Identify which cell holds the provided text, then report its [x, y] central coordinate. 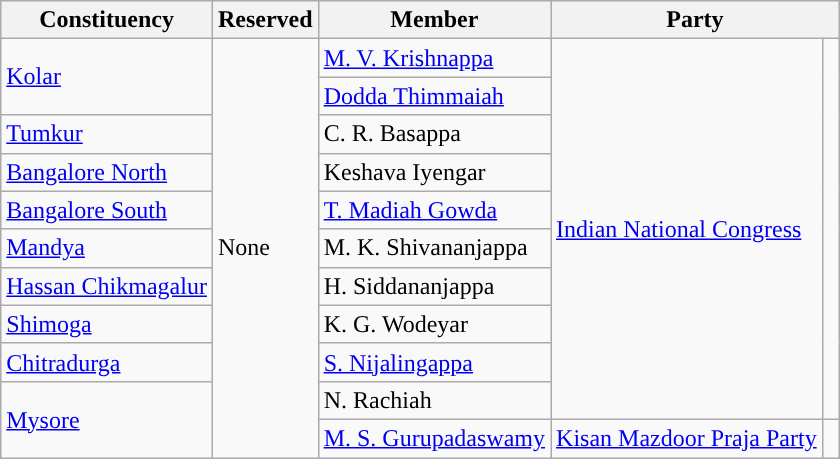
Indian National Congress [687, 230]
None [265, 248]
Reserved [265, 20]
Kisan Mazdoor Praja Party [687, 438]
N. Rachiah [434, 400]
Bangalore South [107, 210]
Tumkur [107, 134]
Party [696, 20]
T. Madiah Gowda [434, 210]
K. G. Wodeyar [434, 324]
Constituency [107, 20]
M. V. Krishnappa [434, 58]
Chitradurga [107, 362]
Mysore [107, 419]
C. R. Basappa [434, 134]
S. Nijalingappa [434, 362]
Keshava Iyengar [434, 172]
Member [434, 20]
Hassan Chikmagalur [107, 286]
Shimoga [107, 324]
Bangalore North [107, 172]
M. S. Gurupadaswamy [434, 438]
Kolar [107, 77]
H. Siddananjappa [434, 286]
M. K. Shivananjappa [434, 248]
Dodda Thimmaiah [434, 96]
Mandya [107, 248]
